Scan for the cell matching the given text and deliver its (x, y) coordinate at center. 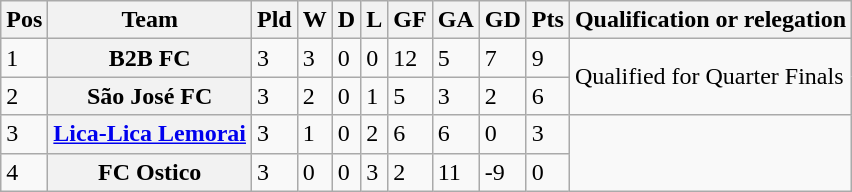
B2B FC (150, 58)
Pts (548, 20)
Lica-Lica Lemorai (150, 134)
9 (548, 58)
L (374, 20)
Qualified for Quarter Finals (710, 77)
GF (410, 20)
11 (456, 172)
Pos (24, 20)
-9 (502, 172)
W (314, 20)
Pld (275, 20)
12 (410, 58)
Qualification or relegation (710, 20)
GD (502, 20)
Team (150, 20)
FC Ostico (150, 172)
7 (502, 58)
D (346, 20)
4 (24, 172)
São José FC (150, 96)
GA (456, 20)
